Identify which cell holds the provided text, then report its (X, Y) central coordinate. 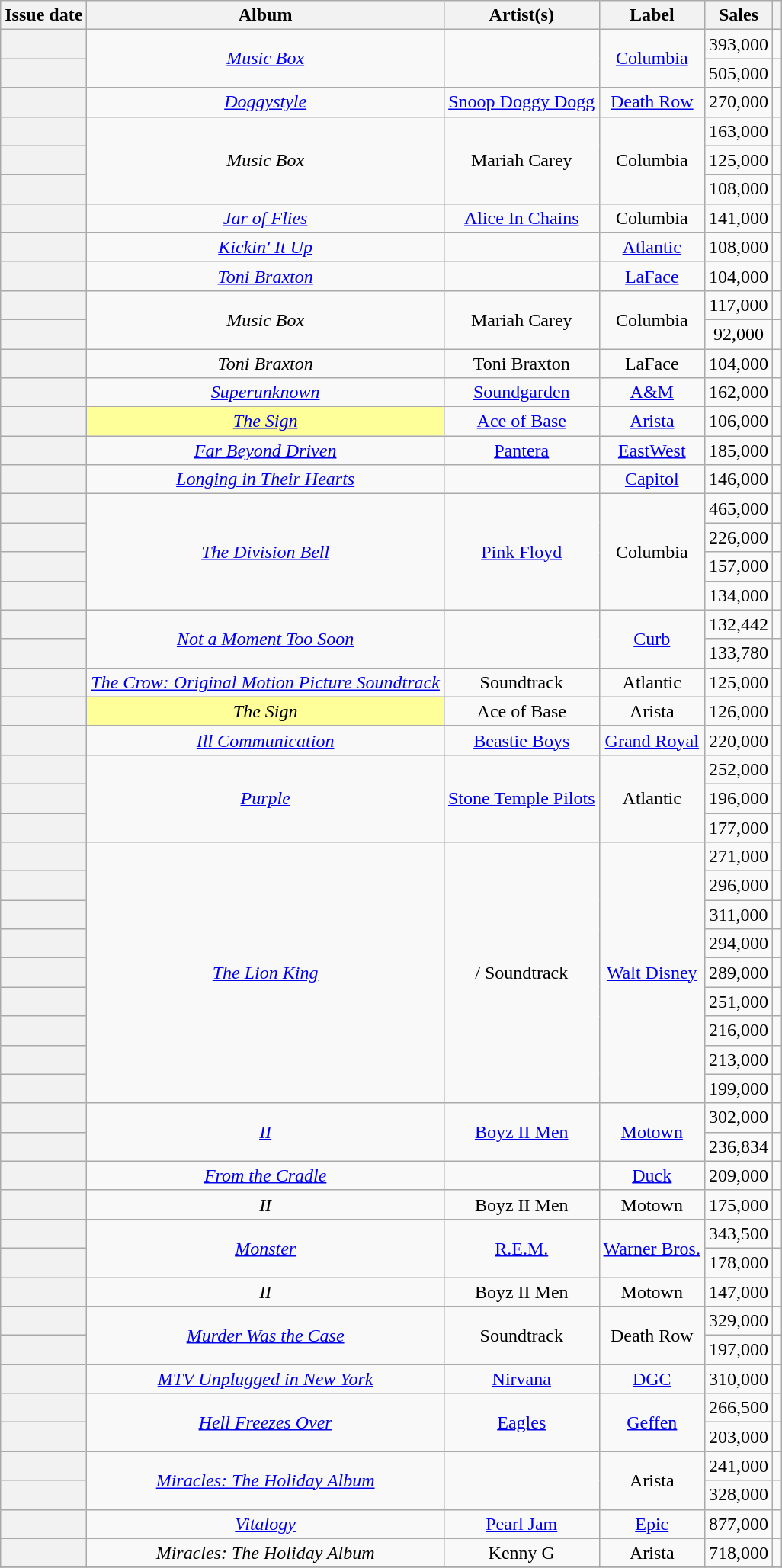
92,000 (738, 334)
Superunknown (265, 393)
216,000 (738, 1031)
Vitalogy (265, 1524)
294,000 (738, 944)
302,000 (738, 1117)
Artist(s) (521, 15)
Issue date (44, 15)
343,500 (738, 1233)
Longing in Their Hearts (265, 479)
Ill Communication (265, 740)
241,000 (738, 1466)
196,000 (738, 798)
132,442 (738, 624)
Duck (652, 1175)
DGC (652, 1379)
R.E.M. (521, 1248)
Snoop Doggy Dogg (521, 102)
Nirvana (521, 1379)
Kenny G (521, 1553)
Capitol (652, 479)
236,834 (738, 1146)
Far Beyond Driven (265, 451)
Sales (738, 15)
The Division Bell (265, 552)
Label (652, 15)
175,000 (738, 1204)
EastWest (652, 451)
/ Soundtrack (521, 973)
465,000 (738, 508)
Geffen (652, 1422)
147,000 (738, 1292)
163,000 (738, 131)
220,000 (738, 740)
A&M (652, 393)
106,000 (738, 422)
141,000 (738, 218)
157,000 (738, 566)
177,000 (738, 827)
Pearl Jam (521, 1524)
Stone Temple Pilots (521, 798)
270,000 (738, 102)
Curb (652, 639)
505,000 (738, 73)
Monster (265, 1248)
Doggystyle (265, 102)
271,000 (738, 857)
226,000 (738, 537)
Hell Freezes Over (265, 1422)
162,000 (738, 393)
From the Cradle (265, 1175)
252,000 (738, 769)
Epic (652, 1524)
203,000 (738, 1437)
Pink Floyd (521, 552)
199,000 (738, 1089)
The Crow: Original Motion Picture Soundtrack (265, 682)
Purple (265, 798)
393,000 (738, 44)
209,000 (738, 1175)
117,000 (738, 305)
877,000 (738, 1524)
146,000 (738, 479)
134,000 (738, 595)
251,000 (738, 1002)
310,000 (738, 1379)
Kickin' It Up (265, 247)
Soundgarden (521, 393)
328,000 (738, 1495)
Eagles (521, 1422)
MTV Unplugged in New York (265, 1379)
Pantera (521, 451)
Album (265, 15)
126,000 (738, 711)
Not a Moment Too Soon (265, 639)
Jar of Flies (265, 218)
718,000 (738, 1553)
Beastie Boys (521, 740)
Grand Royal (652, 740)
289,000 (738, 973)
311,000 (738, 915)
185,000 (738, 451)
Murder Was the Case (265, 1336)
133,780 (738, 653)
329,000 (738, 1321)
Alice In Chains (521, 218)
213,000 (738, 1060)
296,000 (738, 886)
178,000 (738, 1262)
Warner Bros. (652, 1248)
266,500 (738, 1408)
The Lion King (265, 973)
197,000 (738, 1350)
Walt Disney (652, 973)
